Output the (X, Y) coordinate of the center of the cell containing the given text.  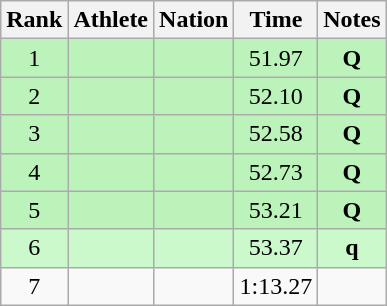
Time (276, 20)
5 (34, 210)
51.97 (276, 58)
Athlete (111, 20)
53.37 (276, 248)
Nation (194, 20)
3 (34, 134)
7 (34, 286)
52.58 (276, 134)
Notes (352, 20)
2 (34, 96)
1:13.27 (276, 286)
53.21 (276, 210)
52.73 (276, 172)
52.10 (276, 96)
1 (34, 58)
Rank (34, 20)
6 (34, 248)
q (352, 248)
4 (34, 172)
